Return [x, y] of the center of cell containing provided text 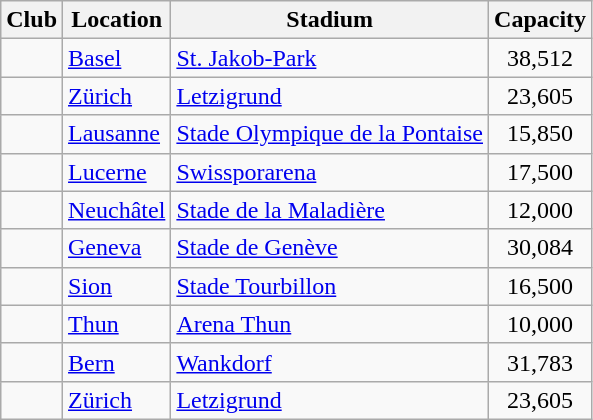
Arena Thun [330, 324]
31,783 [540, 362]
38,512 [540, 58]
Location [117, 20]
Stade Olympique de la Pontaise [330, 134]
Sion [117, 286]
Lausanne [117, 134]
12,000 [540, 210]
Stadium [330, 20]
Club [32, 20]
Geneva [117, 248]
Stade Tourbillon [330, 286]
Thun [117, 324]
10,000 [540, 324]
16,500 [540, 286]
Stade de la Maladière [330, 210]
Bern [117, 362]
Neuchâtel [117, 210]
17,500 [540, 172]
St. Jakob-Park [330, 58]
Basel [117, 58]
Lucerne [117, 172]
Stade de Genève [330, 248]
30,084 [540, 248]
Wankdorf [330, 362]
Swissporarena [330, 172]
Capacity [540, 20]
15,850 [540, 134]
